Determine the (X, Y) coordinate at the center of the cell enclosing the given text.  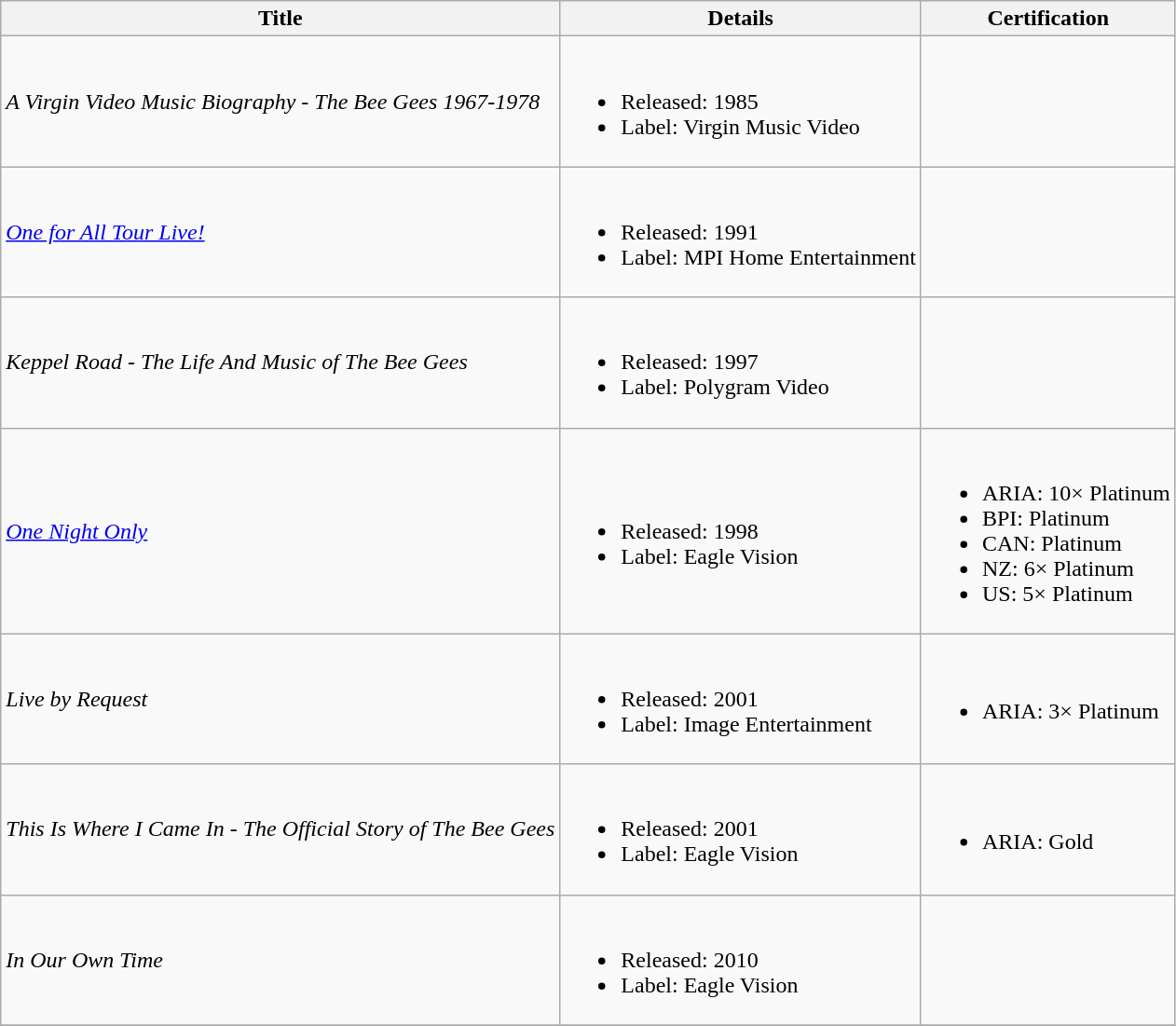
This Is Where I Came In - The Official Story of The Bee Gees (280, 829)
ARIA: Gold (1047, 829)
One for All Tour Live! (280, 232)
Released: 1997Label: Polygram Video (741, 363)
One Night Only (280, 531)
Released: 2001Label: Eagle Vision (741, 829)
Released: 1991Label: MPI Home Entertainment (741, 232)
Live by Request (280, 699)
Released: 2001Label: Image Entertainment (741, 699)
Released: 2010Label: Eagle Vision (741, 960)
ARIA: 3× Platinum (1047, 699)
In Our Own Time (280, 960)
Title (280, 19)
Details (741, 19)
Released: 1998Label: Eagle Vision (741, 531)
A Virgin Video Music Biography - The Bee Gees 1967-1978 (280, 102)
Released: 1985Label: Virgin Music Video (741, 102)
Keppel Road - The Life And Music of The Bee Gees (280, 363)
ARIA: 10× PlatinumBPI: PlatinumCAN: PlatinumNZ: 6× PlatinumUS: 5× Platinum (1047, 531)
Certification (1047, 19)
